Locate the cell with the specified text and output its (x, y) center coordinate. 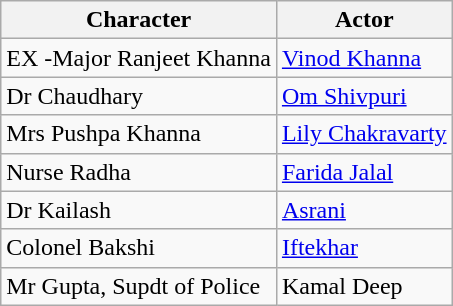
Mrs Pushpa Khanna (139, 134)
Kamal Deep (364, 286)
Om Shivpuri (364, 96)
Character (139, 20)
Farida Jalal (364, 172)
Dr Kailash (139, 210)
Mr Gupta, Supdt of Police (139, 286)
Nurse Radha (139, 172)
Colonel Bakshi (139, 248)
Dr Chaudhary (139, 96)
Vinod Khanna (364, 58)
Lily Chakravarty (364, 134)
Asrani (364, 210)
Iftekhar (364, 248)
EX -Major Ranjeet Khanna (139, 58)
Actor (364, 20)
